Find where the given text appears and provide that cell's center as (X, Y) coordinate. 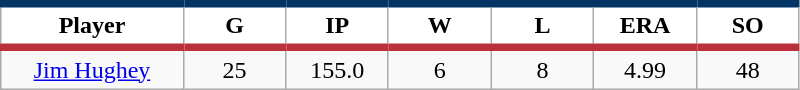
Player (92, 26)
4.99 (646, 68)
W (440, 26)
25 (234, 68)
L (542, 26)
155.0 (338, 68)
IP (338, 26)
ERA (646, 26)
8 (542, 68)
SO (748, 26)
G (234, 26)
48 (748, 68)
Jim Hughey (92, 68)
6 (440, 68)
